Locate the cell with the specified text and output its [x, y] center coordinate. 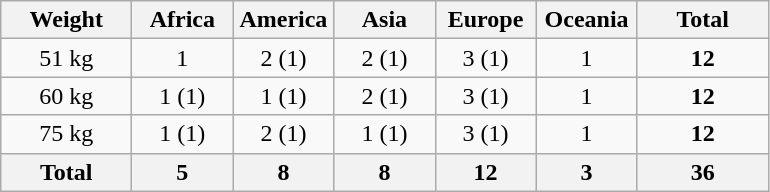
3 [586, 172]
Asia [384, 20]
Oceania [586, 20]
America [284, 20]
51 kg [66, 58]
Weight [66, 20]
60 kg [66, 96]
36 [702, 172]
75 kg [66, 134]
Africa [182, 20]
5 [182, 172]
Europe [486, 20]
